Capture the cell that displays the provided text and extract its [x, y] central coordinate. 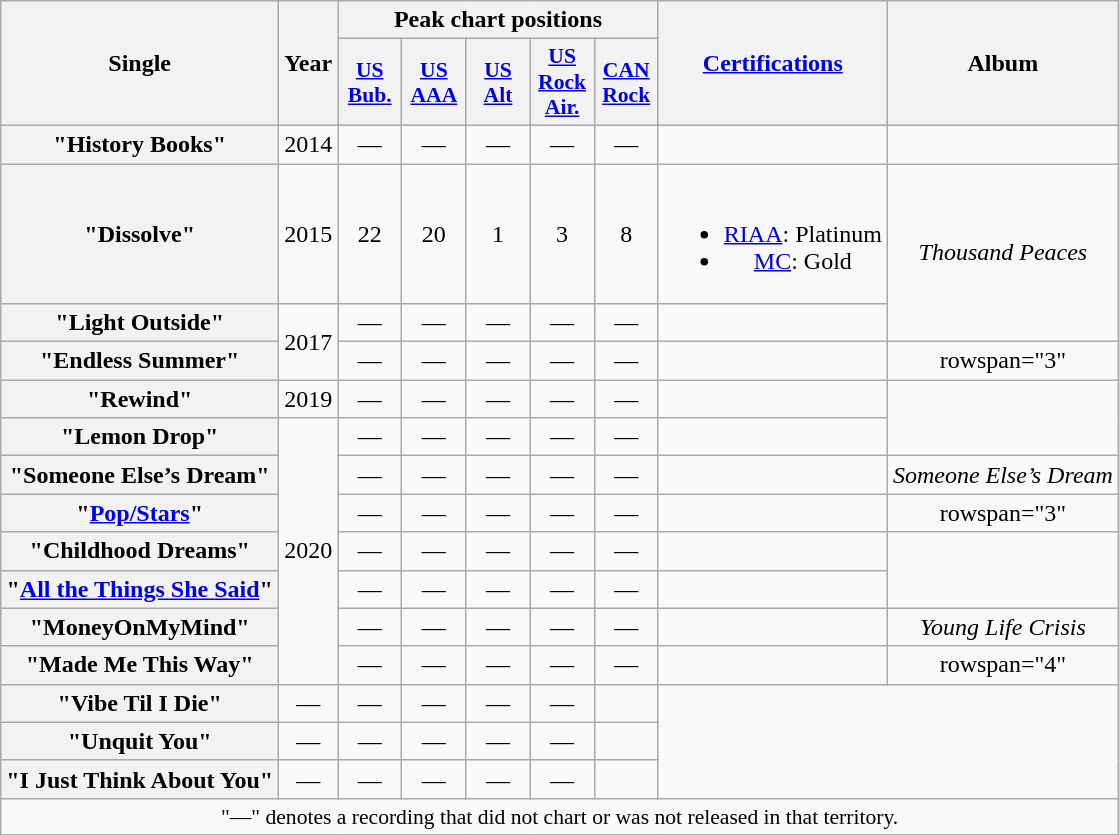
"Lemon Drop" [140, 437]
20 [434, 234]
"Someone Else’s Dream" [140, 475]
Album [1002, 64]
"MoneyOnMyMind" [140, 627]
USAAA [434, 82]
2014 [308, 144]
"Dissolve" [140, 234]
"Vibe Til I Die" [140, 703]
Certifications [772, 64]
8 [626, 234]
Single [140, 64]
"Light Outside" [140, 323]
"I Just Think About You" [140, 779]
Someone Else’s Dream [1002, 475]
"Rewind" [140, 399]
Thousand Peaces [1002, 253]
"All the Things She Said" [140, 589]
"Endless Summer" [140, 361]
USAlt [498, 82]
2015 [308, 234]
"Childhood Dreams" [140, 551]
Young Life Crisis [1002, 627]
USRockAir. [562, 82]
"History Books" [140, 144]
Year [308, 64]
RIAA: PlatinumMC: Gold [772, 234]
Peak chart positions [498, 20]
"Made Me This Way" [140, 665]
"Pop/Stars" [140, 513]
"—" denotes a recording that did not chart or was not released in that territory. [560, 816]
2019 [308, 399]
2017 [308, 342]
"Unquit You" [140, 741]
USBub. [370, 82]
rowspan="4" [1002, 665]
2020 [308, 551]
CANRock [626, 82]
1 [498, 234]
3 [562, 234]
22 [370, 234]
